From the cell containing the given text, extract its center point as (x, y) coordinate. 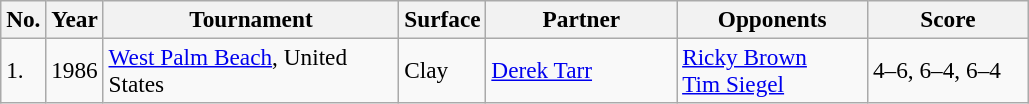
Year (74, 19)
1. (24, 70)
Score (948, 19)
Tournament (251, 19)
Opponents (772, 19)
Clay (442, 70)
Derek Tarr (582, 70)
Partner (582, 19)
1986 (74, 70)
Ricky Brown Tim Siegel (772, 70)
No. (24, 19)
4–6, 6–4, 6–4 (948, 70)
Surface (442, 19)
West Palm Beach, United States (251, 70)
